Detect which cell encompasses the target text, then output its [x, y] center coordinate. 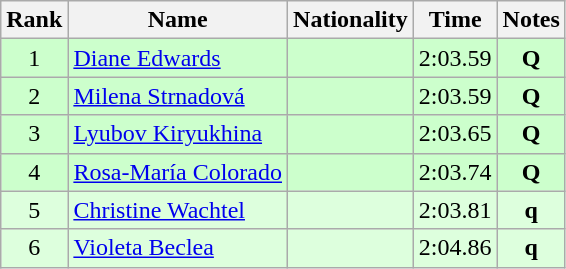
6 [34, 248]
3 [34, 134]
Name [178, 20]
4 [34, 172]
1 [34, 58]
2:04.86 [455, 248]
2 [34, 96]
2:03.81 [455, 210]
Violeta Beclea [178, 248]
Lyubov Kiryukhina [178, 134]
Milena Strnadová [178, 96]
2:03.65 [455, 134]
5 [34, 210]
2:03.74 [455, 172]
Rosa-María Colorado [178, 172]
Rank [34, 20]
Christine Wachtel [178, 210]
Nationality [351, 20]
Diane Edwards [178, 58]
Notes [531, 20]
Time [455, 20]
